Identify which cell holds the provided text, then report its [X, Y] central coordinate. 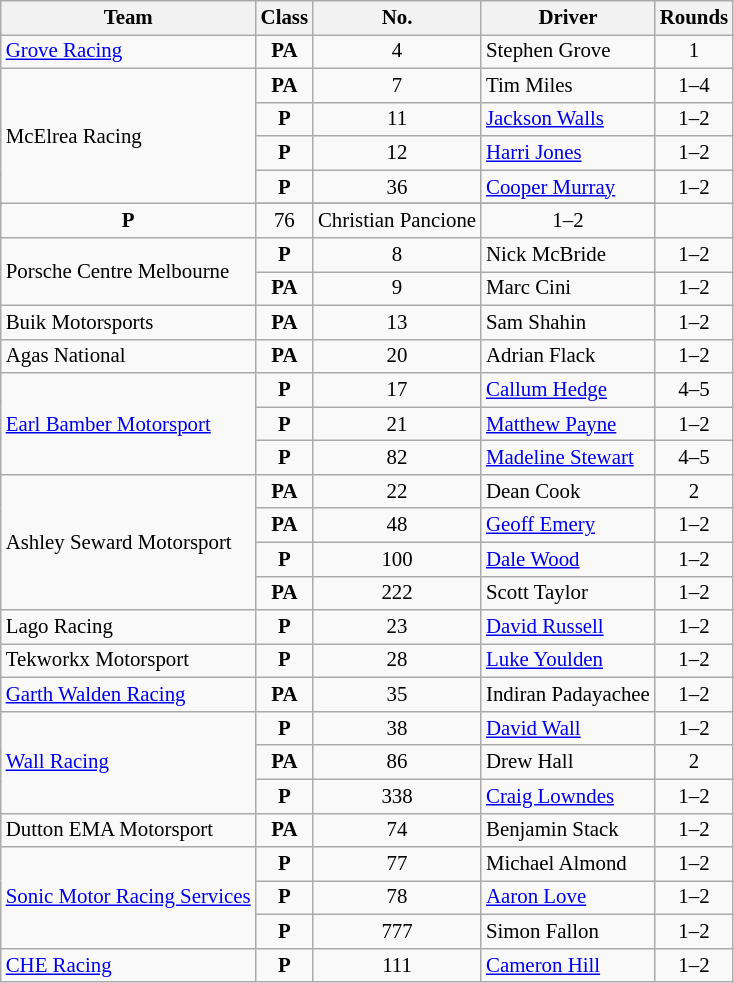
Driver [568, 18]
Buik Motorsports [128, 322]
23 [397, 627]
Indiran Padayachee [568, 695]
9 [397, 288]
Dean Cook [568, 491]
Harri Jones [568, 153]
Marc Cini [568, 288]
Michael Almond [568, 864]
Matthew Payne [568, 424]
Class [284, 18]
48 [397, 525]
Lago Racing [128, 627]
Ashley Seward Motorsport [128, 542]
Dale Wood [568, 559]
Geoff Emery [568, 525]
4 [397, 51]
Adrian Flack [568, 356]
111 [397, 965]
Callum Hedge [568, 390]
222 [397, 593]
21 [397, 424]
Luke Youlden [568, 661]
1–4 [694, 85]
David Wall [568, 728]
82 [397, 458]
86 [397, 762]
Aaron Love [568, 898]
Team [128, 18]
Tekworkx Motorsport [128, 661]
Agas National [128, 356]
Dutton EMA Motorsport [128, 830]
Earl Bamber Motorsport [128, 424]
Scott Taylor [568, 593]
28 [397, 661]
11 [397, 119]
8 [397, 255]
Grove Racing [128, 51]
Cameron Hill [568, 965]
12 [397, 153]
CHE Racing [128, 965]
100 [397, 559]
Wall Racing [128, 762]
36 [397, 187]
78 [397, 898]
Drew Hall [568, 762]
Garth Walden Racing [128, 695]
Stephen Grove [568, 51]
Madeline Stewart [568, 458]
Porsche Centre Melbourne [128, 272]
74 [397, 830]
Sam Shahin [568, 322]
20 [397, 356]
Christian Pancione [397, 221]
777 [397, 931]
338 [397, 796]
No. [397, 18]
Simon Fallon [568, 931]
David Russell [568, 627]
7 [397, 85]
77 [397, 864]
McElrea Racing [128, 136]
Rounds [694, 18]
Craig Lowndes [568, 796]
Nick McBride [568, 255]
13 [397, 322]
Jackson Walls [568, 119]
17 [397, 390]
1 [694, 51]
Benjamin Stack [568, 830]
Sonic Motor Racing Services [128, 898]
35 [397, 695]
22 [397, 491]
76 [284, 221]
Cooper Murray [568, 187]
38 [397, 728]
Tim Miles [568, 85]
